Output the (x, y) coordinate of the center of the cell containing the given text.  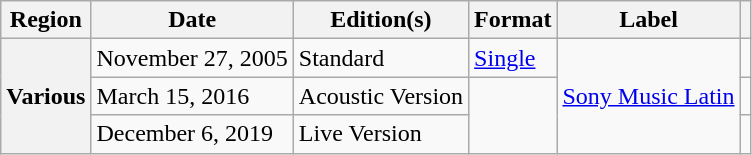
Sony Music Latin (648, 96)
Single (513, 58)
Acoustic Version (380, 96)
Date (192, 20)
Live Version (380, 134)
Region (46, 20)
Format (513, 20)
Label (648, 20)
March 15, 2016 (192, 96)
Edition(s) (380, 20)
November 27, 2005 (192, 58)
Standard (380, 58)
Various (46, 96)
December 6, 2019 (192, 134)
